Determine the [x, y] coordinate at the center of the cell enclosing the given text.  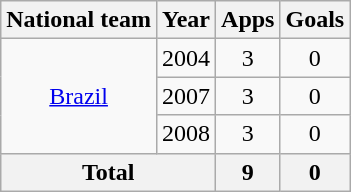
Total [108, 172]
9 [248, 172]
Goals [315, 20]
National team [79, 20]
2008 [186, 134]
Brazil [79, 96]
2004 [186, 58]
Apps [248, 20]
Year [186, 20]
2007 [186, 96]
